Scan for the cell matching the given text and deliver its (x, y) coordinate at center. 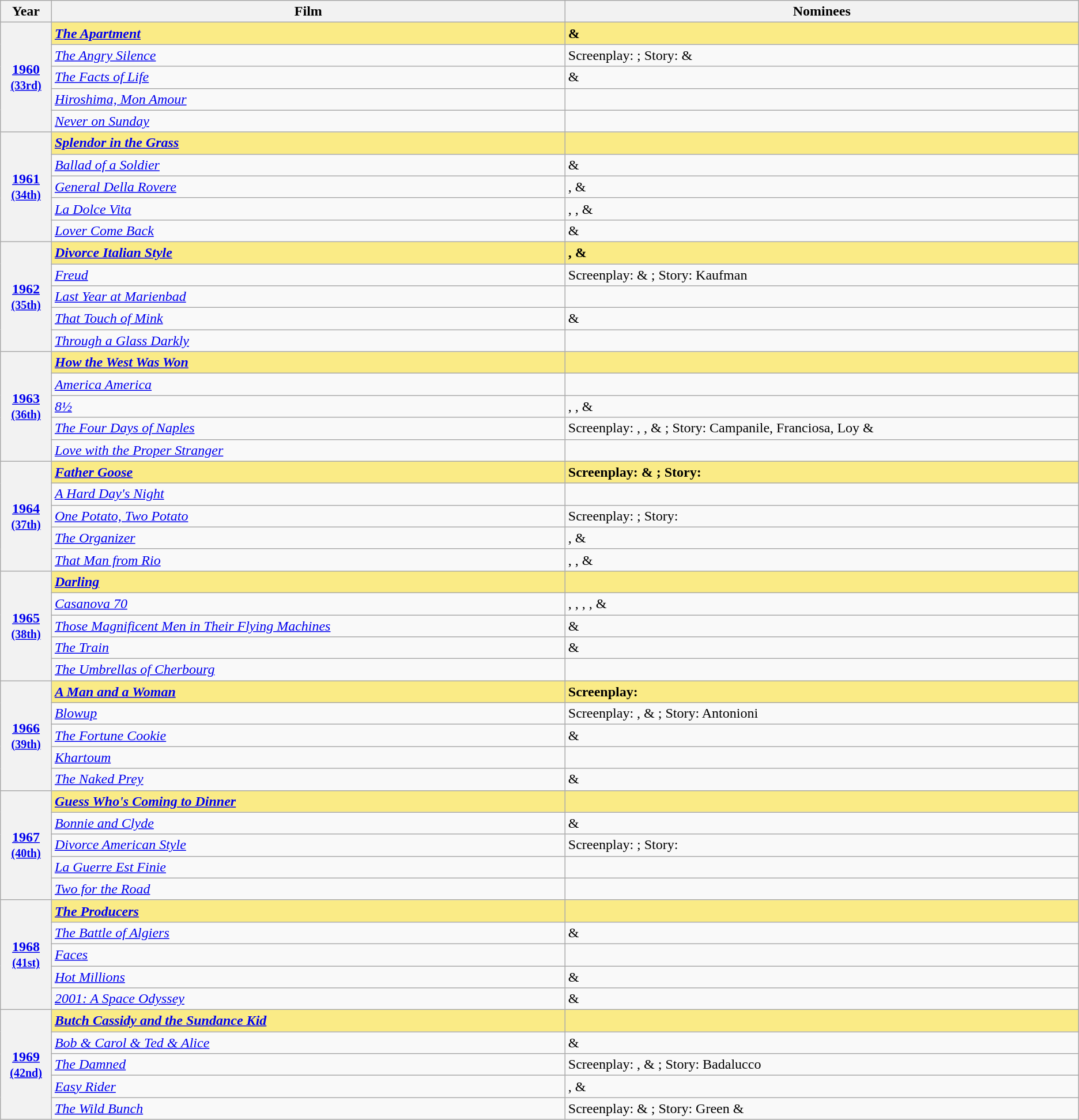
La Dolce Vita (308, 209)
Screenplay: & ; Story: Kaufman (822, 275)
The Umbrellas of Cherbourg (308, 670)
The Apartment (308, 33)
Khartoum (308, 757)
Freud (308, 275)
The Damned (308, 1065)
Film (308, 12)
Never on Sunday (308, 121)
Screenplay: , & ; Story: Antonioni (822, 714)
The Train (308, 648)
2001: A Space Odyssey (308, 999)
8½ (308, 406)
Screenplay: , & ; Story: Badalucco (822, 1065)
1967(40th) (27, 845)
, , , , & (822, 604)
The Angry Silence (308, 55)
Splendor in the Grass (308, 143)
Blowup (308, 714)
A Man and a Woman (308, 692)
Darling (308, 582)
1963(36th) (27, 406)
The Naked Prey (308, 779)
The Battle of Algiers (308, 933)
Hiroshima, Mon Amour (308, 99)
Divorce Italian Style (308, 252)
Those Magnificent Men in Their Flying Machines (308, 625)
The Fortune Cookie (308, 736)
Year (27, 12)
That Touch of Mink (308, 319)
1961(34th) (27, 187)
General Della Rovere (308, 187)
Guess Who's Coming to Dinner (308, 801)
1965(38th) (27, 625)
Casanova 70 (308, 604)
Love with the Proper Stranger (308, 450)
America America (308, 384)
The Facts of Life (308, 77)
Divorce American Style (308, 845)
Lover Come Back (308, 231)
The Four Days of Naples (308, 428)
The Producers (308, 911)
Screenplay: & ; Story: Green & (822, 1108)
1968(41st) (27, 955)
Screenplay: , , & ; Story: Campanile, Franciosa, Loy & (822, 428)
That Man from Rio (308, 560)
1969(42nd) (27, 1065)
1962(35th) (27, 296)
Father Goose (308, 472)
Nominees (822, 12)
Screenplay: (822, 692)
Screenplay: ; Story: & (822, 55)
La Guerre Est Finie (308, 867)
Faces (308, 955)
Bonnie and Clyde (308, 823)
1964(37th) (27, 516)
Bob & Carol & Ted & Alice (308, 1043)
Screenplay: & ; Story: (822, 472)
The Wild Bunch (308, 1108)
Two for the Road (308, 889)
Butch Cassidy and the Sundance Kid (308, 1021)
Last Year at Marienbad (308, 297)
Hot Millions (308, 977)
1966(39th) (27, 736)
The Organizer (308, 538)
1960(33rd) (27, 77)
Ballad of a Soldier (308, 165)
Easy Rider (308, 1087)
Through a Glass Darkly (308, 341)
One Potato, Two Potato (308, 516)
How the West Was Won (308, 363)
A Hard Day's Night (308, 494)
